Provide the [x, y] coordinate of the cell's center where the given text is located.  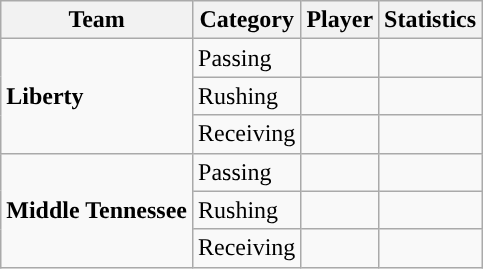
Middle Tennessee [97, 210]
Liberty [97, 96]
Statistics [430, 20]
Player [340, 20]
Team [97, 20]
Category [247, 20]
